Search for the cell housing the specified text and yield its (x, y) center coordinate. 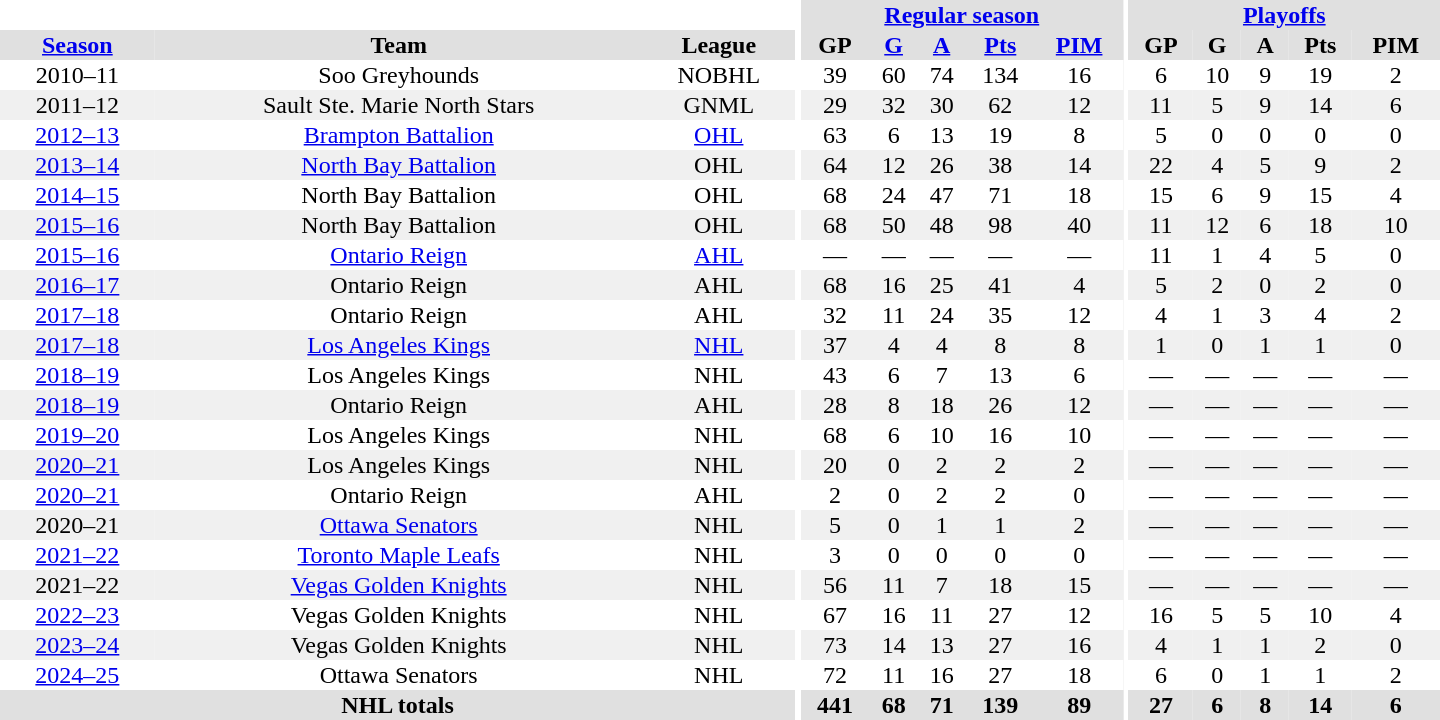
Brampton Battalion (399, 135)
Playoffs (1284, 15)
43 (834, 375)
2012–13 (78, 135)
League (719, 45)
63 (834, 135)
2016–17 (78, 285)
Team (399, 45)
98 (1000, 225)
67 (834, 615)
40 (1079, 225)
2023–24 (78, 645)
89 (1079, 705)
2022–23 (78, 615)
60 (894, 75)
2019–20 (78, 435)
2010–11 (78, 75)
73 (834, 645)
37 (834, 345)
2024–25 (78, 675)
62 (1000, 105)
2014–15 (78, 195)
41 (1000, 285)
28 (834, 405)
35 (1000, 315)
74 (942, 75)
38 (1000, 165)
29 (834, 105)
NOBHL (719, 75)
72 (834, 675)
134 (1000, 75)
2013–14 (78, 165)
48 (942, 225)
50 (894, 225)
2011–12 (78, 105)
Season (78, 45)
20 (834, 465)
NHL totals (398, 705)
Sault Ste. Marie North Stars (399, 105)
Soo Greyhounds (399, 75)
47 (942, 195)
39 (834, 75)
64 (834, 165)
22 (1162, 165)
139 (1000, 705)
56 (834, 585)
441 (834, 705)
Toronto Maple Leafs (399, 555)
30 (942, 105)
Regular season (962, 15)
GNML (719, 105)
25 (942, 285)
